Pinpoint the cell where the given text exists, returning its [X, Y] midpoint coordinate. 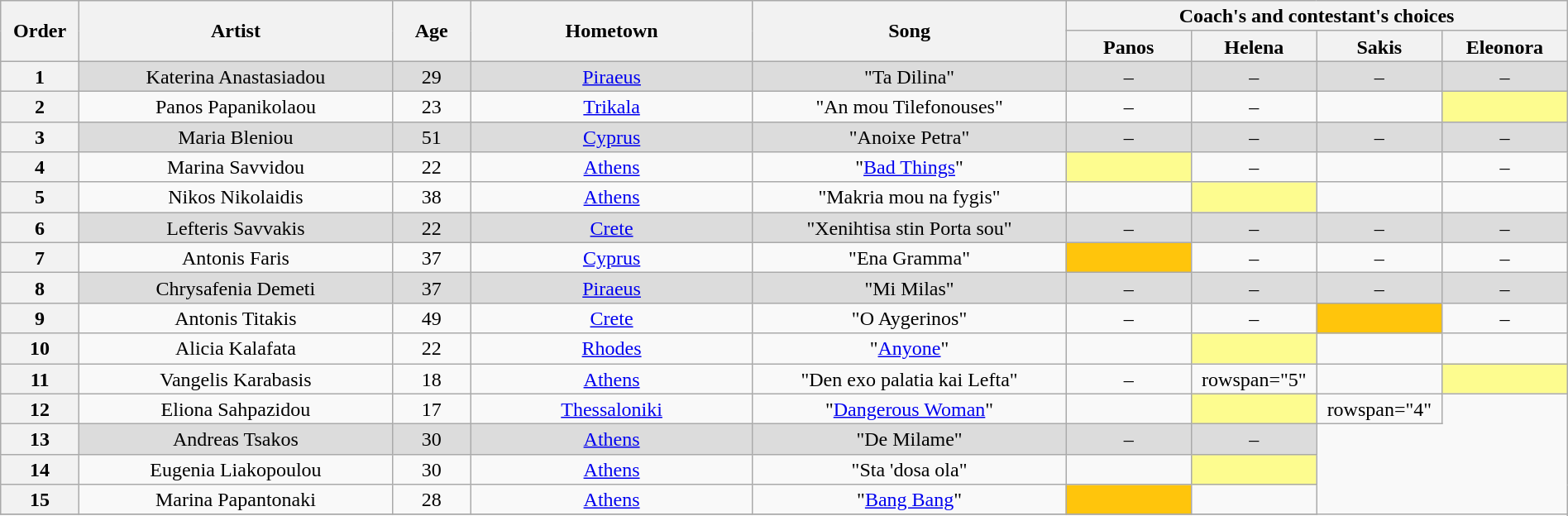
Katerina Anastasiadou [235, 76]
Rhodes [612, 349]
Marina Papantonaki [235, 499]
8 [40, 288]
"Ena Gramma" [910, 258]
9 [40, 318]
1 [40, 76]
Chrysafenia Demeti [235, 288]
38 [432, 197]
Age [432, 31]
Panos Papanikolaou [235, 106]
Vangelis Karabasis [235, 379]
Artist [235, 31]
"De Milame" [910, 440]
10 [40, 349]
"Xenihtisa stin Porta sou" [910, 228]
13 [40, 440]
29 [432, 76]
12 [40, 408]
Hometown [612, 31]
Trikala [612, 106]
Sakis [1379, 46]
Helena [1255, 46]
"Sta 'dosa ola" [910, 470]
3 [40, 137]
Antonis Faris [235, 258]
Coach's and contestant's choices [1317, 17]
Thessaloniki [612, 408]
Panos [1129, 46]
"Makria mou na fygis" [910, 197]
5 [40, 197]
2 [40, 106]
"Ta Dilina" [910, 76]
15 [40, 499]
18 [432, 379]
Eliona Sahpazidou [235, 408]
"Bad Things" [910, 167]
"An mou Tilefonouses" [910, 106]
Maria Bleniou [235, 137]
51 [432, 137]
23 [432, 106]
rowspan="4" [1379, 408]
Antonis Titakis [235, 318]
Eugenia Liakopoulou [235, 470]
Song [910, 31]
"Dangerous Woman" [910, 408]
"Mi Milas" [910, 288]
"Anoixe Petra" [910, 137]
"Bang Bang" [910, 499]
28 [432, 499]
Lefteris Savvakis [235, 228]
4 [40, 167]
Nikos Nikolaidis [235, 197]
"O Aygerinos" [910, 318]
"Anyone" [910, 349]
Alicia Kalafata [235, 349]
"Den exo palatia kai Lefta" [910, 379]
7 [40, 258]
6 [40, 228]
Eleonora [1505, 46]
Order [40, 31]
14 [40, 470]
Marina Savvidou [235, 167]
49 [432, 318]
Andreas Tsakos [235, 440]
17 [432, 408]
rowspan="5" [1255, 379]
11 [40, 379]
